Output the (X, Y) coordinate of the center of the cell containing the given text.  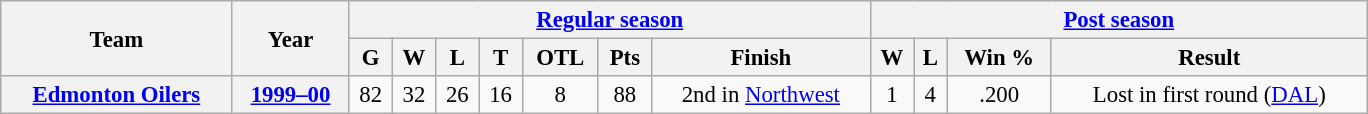
G (370, 58)
Year (290, 38)
2nd in Northwest (760, 95)
1999–00 (290, 95)
Team (116, 38)
Finish (760, 58)
32 (414, 95)
82 (370, 95)
8 (560, 95)
16 (500, 95)
Pts (624, 58)
Lost in first round (DAL) (1209, 95)
26 (458, 95)
OTL (560, 58)
T (500, 58)
88 (624, 95)
Result (1209, 58)
Regular season (610, 20)
Post season (1118, 20)
Win % (999, 58)
Edmonton Oilers (116, 95)
.200 (999, 95)
1 (892, 95)
4 (930, 95)
